For the text-containing cell, return its midpoint in (X, Y) coordinate format. 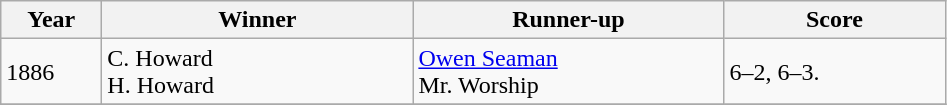
Year (52, 20)
C. Howard H. Howard (258, 72)
6–2, 6–3. (834, 72)
Owen Seaman Mr. Worship (568, 72)
Winner (258, 20)
1886 (52, 72)
Runner-up (568, 20)
Score (834, 20)
